Identify which cell holds the provided text, then report its [x, y] central coordinate. 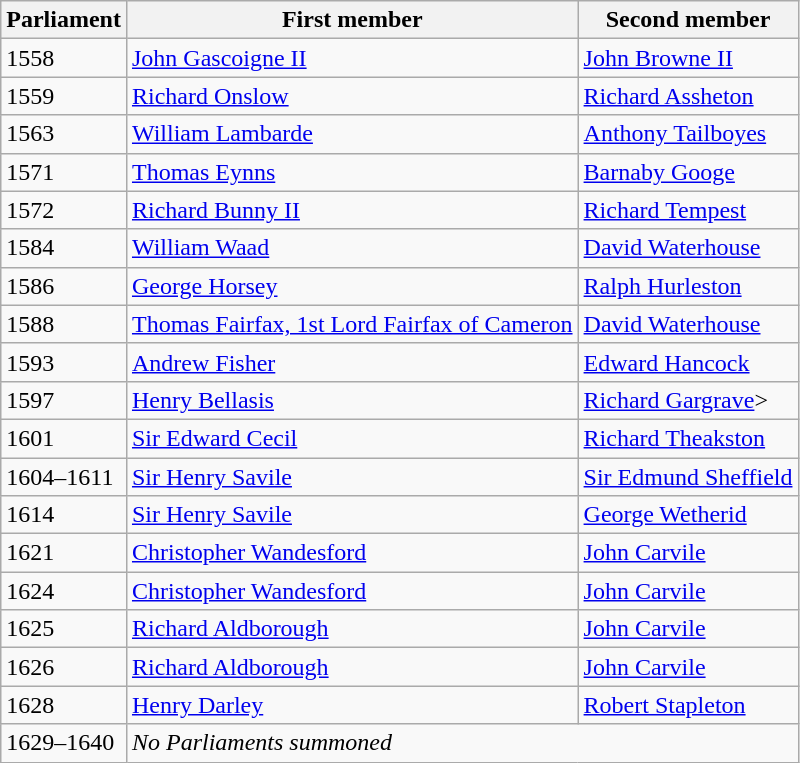
Sir Edmund Sheffield [688, 477]
1624 [64, 591]
1604–1611 [64, 477]
No Parliaments summoned [462, 743]
Henry Bellasis [352, 400]
Ralph Hurleston [688, 286]
1601 [64, 438]
Parliament [64, 20]
1626 [64, 667]
1614 [64, 515]
Barnaby Googe [688, 172]
Anthony Tailboyes [688, 134]
John Gascoigne II [352, 58]
Henry Darley [352, 705]
Richard Theakston [688, 438]
Richard Gargrave> [688, 400]
1559 [64, 96]
Thomas Fairfax, 1st Lord Fairfax of Cameron [352, 324]
1571 [64, 172]
George Horsey [352, 286]
Richard Onslow [352, 96]
1625 [64, 629]
Richard Bunny II [352, 210]
1558 [64, 58]
Robert Stapleton [688, 705]
John Browne II [688, 58]
1593 [64, 362]
Richard Tempest [688, 210]
Second member [688, 20]
1597 [64, 400]
Edward Hancock [688, 362]
George Wetherid [688, 515]
1628 [64, 705]
Thomas Eynns [352, 172]
1586 [64, 286]
William Lambarde [352, 134]
William Waad [352, 248]
1572 [64, 210]
1621 [64, 553]
1584 [64, 248]
Richard Assheton [688, 96]
Andrew Fisher [352, 362]
First member [352, 20]
1563 [64, 134]
Sir Edward Cecil [352, 438]
1588 [64, 324]
1629–1640 [64, 743]
